Provide the (X, Y) coordinate of the cell's center where the given text is located.  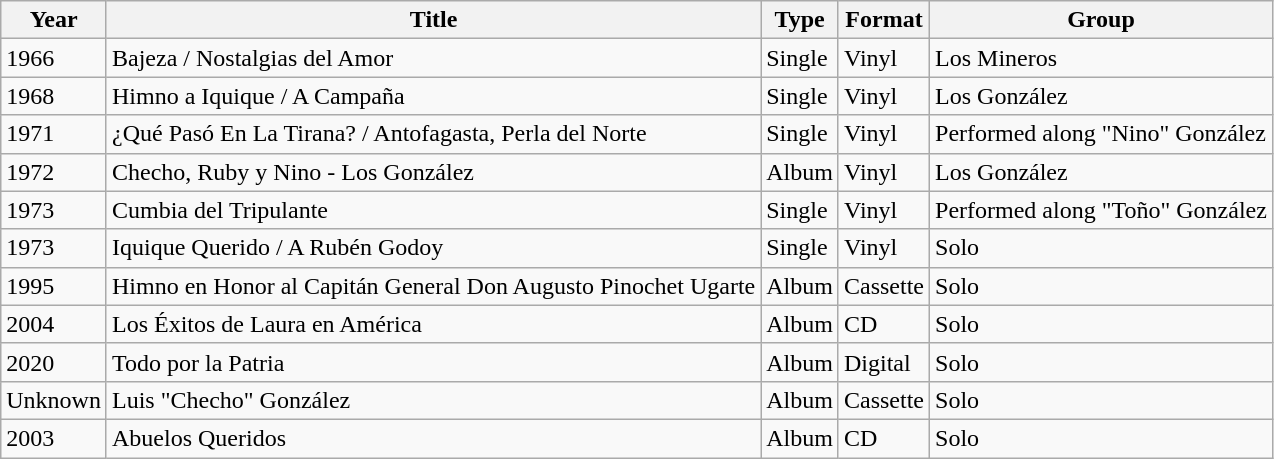
Bajeza / Nostalgias del Amor (433, 58)
Year (54, 20)
2004 (54, 324)
Group (1102, 20)
Iquique Querido / A Rubén Godoy (433, 248)
Himno a Iquique / A Campaña (433, 96)
1972 (54, 172)
Format (884, 20)
2003 (54, 438)
1995 (54, 286)
Los Mineros (1102, 58)
Los Éxitos de Laura en América (433, 324)
Digital (884, 362)
2020 (54, 362)
Luis "Checho" González (433, 400)
1968 (54, 96)
Performed along "Toño" González (1102, 210)
Unknown (54, 400)
Todo por la Patria (433, 362)
Type (800, 20)
Checho, Ruby y Nino - Los González (433, 172)
Performed along "Nino" González (1102, 134)
Abuelos Queridos (433, 438)
Title (433, 20)
1966 (54, 58)
¿Qué Pasó En La Tirana? / Antofagasta, Perla del Norte (433, 134)
Cumbia del Tripulante (433, 210)
Himno en Honor al Capitán General Don Augusto Pinochet Ugarte (433, 286)
1971 (54, 134)
